Search for the cell housing the specified text and yield its (x, y) center coordinate. 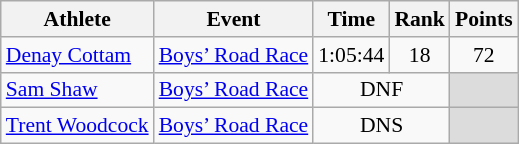
Denay Cottam (78, 55)
72 (484, 55)
18 (420, 55)
Rank (420, 19)
Sam Shaw (78, 90)
DNS (382, 126)
Event (234, 19)
Trent Woodcock (78, 126)
Time (351, 19)
Athlete (78, 19)
DNF (382, 90)
Points (484, 19)
1:05:44 (351, 55)
